Return (X, Y) of the center of cell containing provided text 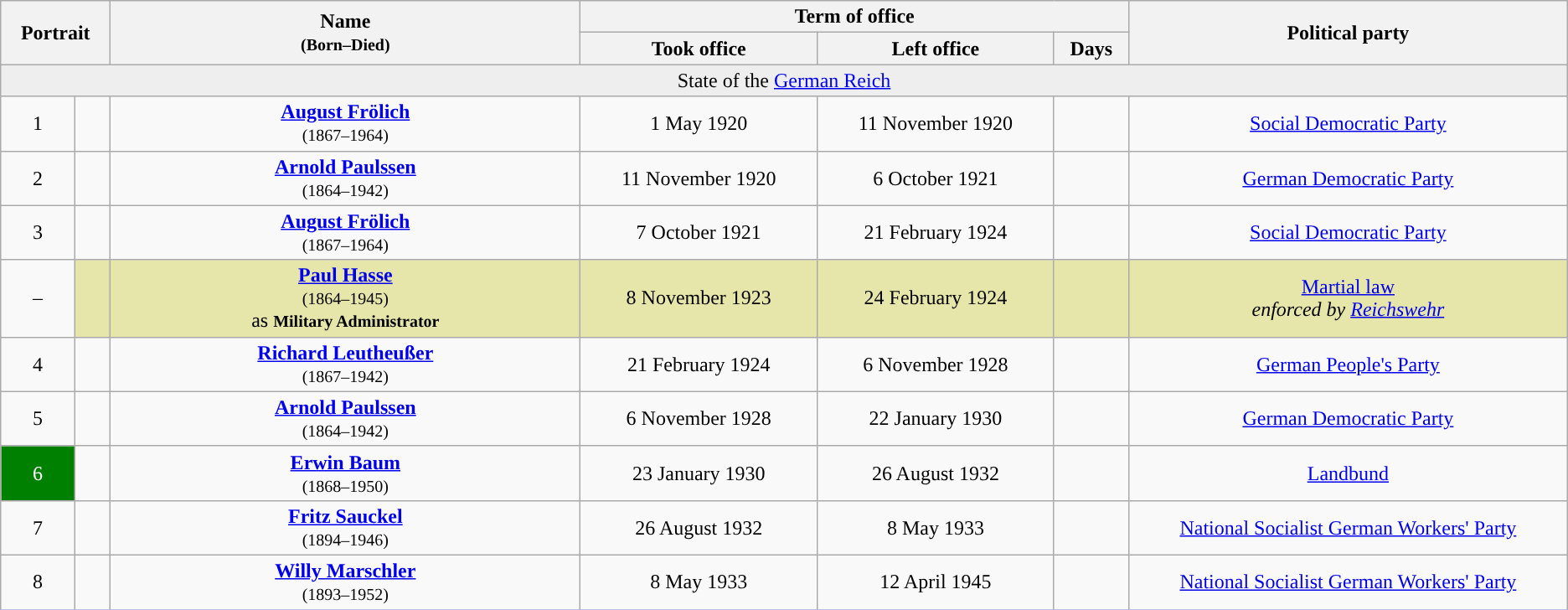
5 (38, 419)
Days (1091, 49)
24 February 1924 (936, 298)
Willy Marschler(1893–1952) (345, 582)
6 October 1921 (936, 178)
6 (38, 473)
1 (38, 124)
1 May 1920 (699, 124)
4 (38, 364)
3 (38, 233)
Left office (936, 49)
Martial lawenforced by Reichswehr (1349, 298)
Richard Leutheußer(1867–1942) (345, 364)
Political party (1349, 33)
12 April 1945 (936, 582)
Term of office (854, 17)
Fritz Sauckel(1894–1946) (345, 528)
7 (38, 528)
– (38, 298)
Portrait (55, 33)
Paul Hasse(1864–1945)as Military Administrator (345, 298)
Landbund (1349, 473)
Name(Born–Died) (345, 33)
Took office (699, 49)
German People's Party (1349, 364)
8 November 1923 (699, 298)
23 January 1930 (699, 473)
7 October 1921 (699, 233)
2 (38, 178)
State of the German Reich (784, 80)
8 (38, 582)
Erwin Baum(1868–1950) (345, 473)
22 January 1930 (936, 419)
